From the cell containing the given text, extract its center point as (x, y) coordinate. 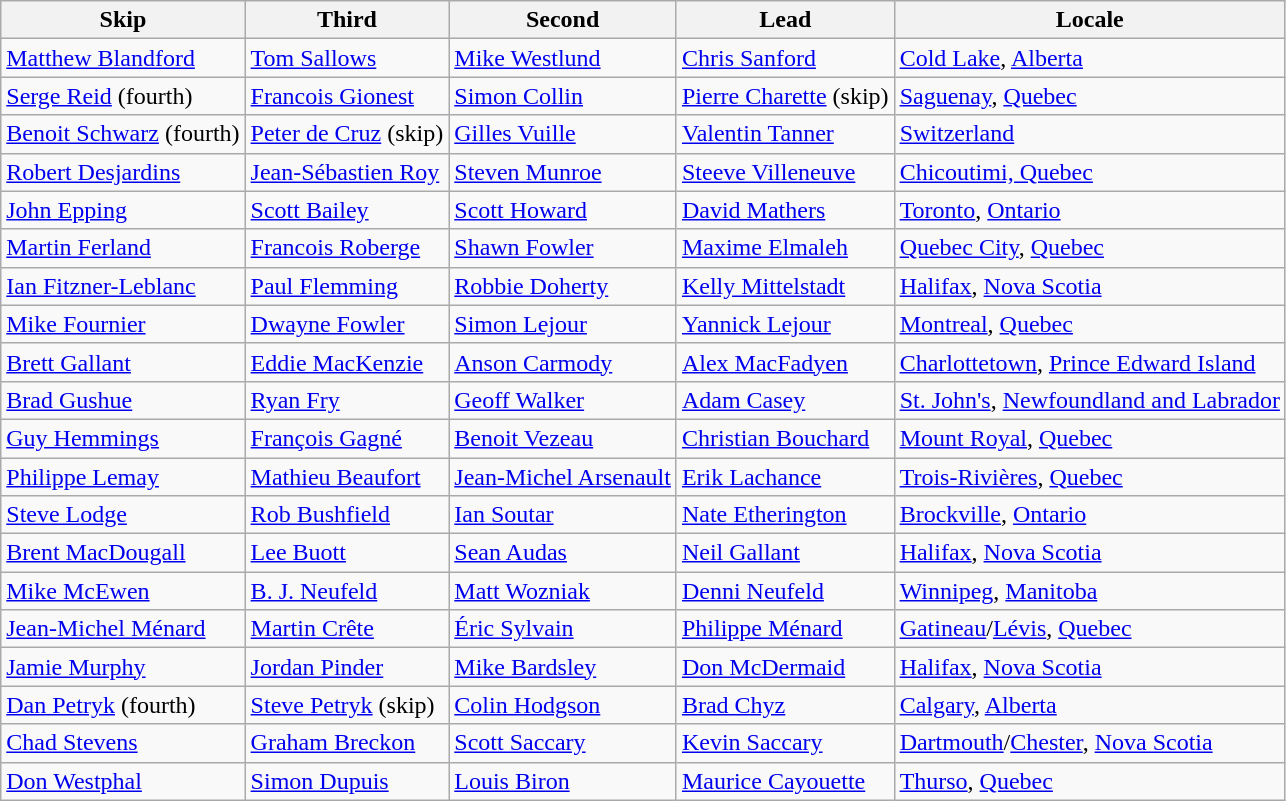
Locale (1090, 20)
Steven Munroe (563, 172)
Trois-Rivières, Quebec (1090, 477)
Toronto, Ontario (1090, 210)
Dan Petryk (fourth) (123, 705)
Second (563, 20)
Scott Howard (563, 210)
Jean-Sébastien Roy (347, 172)
Anson Carmody (563, 362)
Robbie Doherty (563, 286)
Ian Soutar (563, 515)
Lee Buott (347, 553)
Don Westphal (123, 781)
Simon Lejour (563, 324)
Martin Crête (347, 629)
Sean Audas (563, 553)
Francois Gionest (347, 96)
Maxime Elmaleh (785, 248)
Mount Royal, Quebec (1090, 438)
Cold Lake, Alberta (1090, 58)
Philippe Lemay (123, 477)
Matthew Blandford (123, 58)
Mathieu Beaufort (347, 477)
Jamie Murphy (123, 667)
Gilles Vuille (563, 134)
B. J. Neufeld (347, 591)
Steeve Villeneuve (785, 172)
Skip (123, 20)
Calgary, Alberta (1090, 705)
Brett Gallant (123, 362)
Ian Fitzner-Leblanc (123, 286)
Chicoutimi, Quebec (1090, 172)
Éric Sylvain (563, 629)
Simon Dupuis (347, 781)
Colin Hodgson (563, 705)
Denni Neufeld (785, 591)
Dartmouth/Chester, Nova Scotia (1090, 743)
Jordan Pinder (347, 667)
Graham Breckon (347, 743)
Eddie MacKenzie (347, 362)
Mike Fournier (123, 324)
Steve Petryk (skip) (347, 705)
Pierre Charette (skip) (785, 96)
Quebec City, Quebec (1090, 248)
Brockville, Ontario (1090, 515)
Rob Bushfield (347, 515)
Montreal, Quebec (1090, 324)
Peter de Cruz (skip) (347, 134)
Gatineau/Lévis, Quebec (1090, 629)
Brad Gushue (123, 400)
Benoit Vezeau (563, 438)
Alex MacFadyen (785, 362)
Nate Etherington (785, 515)
Winnipeg, Manitoba (1090, 591)
Kevin Saccary (785, 743)
Kelly Mittelstadt (785, 286)
Chad Stevens (123, 743)
Neil Gallant (785, 553)
Valentin Tanner (785, 134)
Mike Bardsley (563, 667)
Scott Saccary (563, 743)
Shawn Fowler (563, 248)
Charlottetown, Prince Edward Island (1090, 362)
Mike McEwen (123, 591)
François Gagné (347, 438)
Dwayne Fowler (347, 324)
Thurso, Quebec (1090, 781)
Jean-Michel Arsenault (563, 477)
Erik Lachance (785, 477)
Adam Casey (785, 400)
Tom Sallows (347, 58)
Don McDermaid (785, 667)
Mike Westlund (563, 58)
Guy Hemmings (123, 438)
Benoit Schwarz (fourth) (123, 134)
Geoff Walker (563, 400)
Scott Bailey (347, 210)
Lead (785, 20)
John Epping (123, 210)
Robert Desjardins (123, 172)
Christian Bouchard (785, 438)
Martin Ferland (123, 248)
Switzerland (1090, 134)
Saguenay, Quebec (1090, 96)
Brent MacDougall (123, 553)
Steve Lodge (123, 515)
Chris Sanford (785, 58)
Matt Wozniak (563, 591)
Francois Roberge (347, 248)
Ryan Fry (347, 400)
Brad Chyz (785, 705)
Paul Flemming (347, 286)
David Mathers (785, 210)
Jean-Michel Ménard (123, 629)
Louis Biron (563, 781)
Serge Reid (fourth) (123, 96)
Third (347, 20)
Philippe Ménard (785, 629)
Simon Collin (563, 96)
St. John's, Newfoundland and Labrador (1090, 400)
Maurice Cayouette (785, 781)
Yannick Lejour (785, 324)
